For the text-containing cell, return its midpoint in [X, Y] coordinate format. 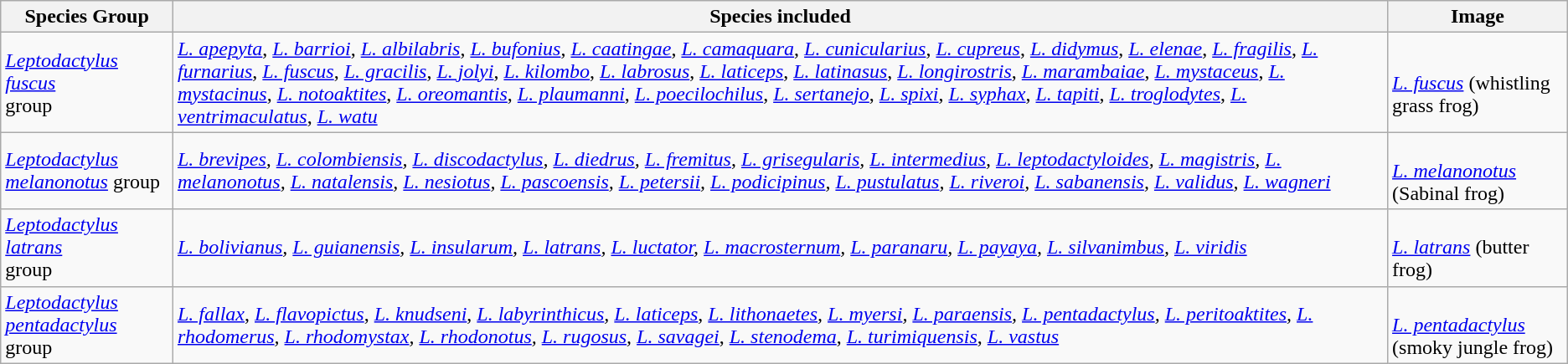
Species included [780, 17]
L. bolivianus, L. guianensis, L. insularum, L. latrans, L. luctator, L. macrosternum, L. paranaru, L. payaya, L. silvanimbus, L. viridis [780, 248]
Leptodactylus melanonotus group [87, 171]
L. latrans (butter frog) [1478, 248]
L. melanonotus (Sabinal frog) [1478, 171]
L. pentadactylus (smoky jungle frog) [1478, 325]
Leptodactylus fuscusgroup [87, 82]
Species Group [87, 17]
L. fuscus (whistling grass frog) [1478, 82]
Image [1478, 17]
Leptodactylus latransgroup [87, 248]
Leptodactylus pentadactylusgroup [87, 325]
